From the cell containing the given text, extract its center point as [x, y] coordinate. 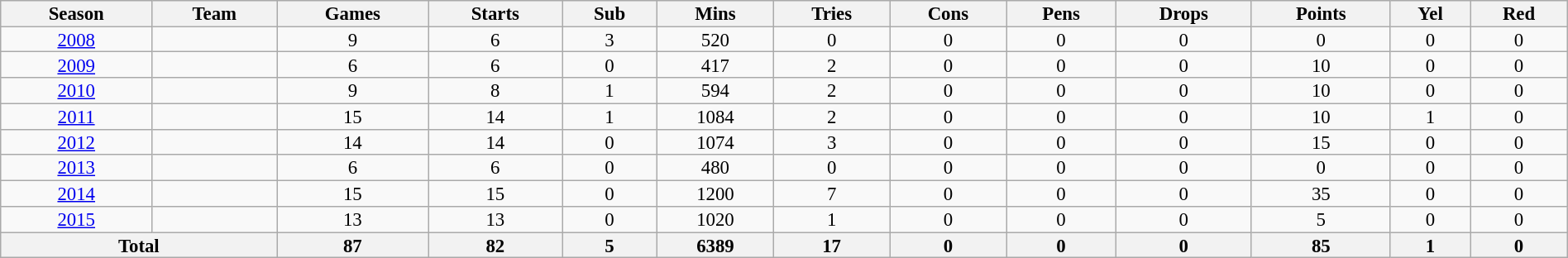
594 [715, 91]
8 [495, 91]
87 [352, 245]
1074 [715, 142]
1020 [715, 220]
Starts [495, 13]
2013 [76, 169]
35 [1321, 193]
2012 [76, 142]
Season [76, 13]
Red [1518, 13]
Sub [610, 13]
82 [495, 245]
Games [352, 13]
520 [715, 40]
6389 [715, 245]
Mins [715, 13]
7 [832, 193]
Tries [832, 13]
Yel [1430, 13]
Pens [1061, 13]
2009 [76, 64]
85 [1321, 245]
2008 [76, 40]
17 [832, 245]
417 [715, 64]
1084 [715, 116]
Cons [948, 13]
Team [215, 13]
480 [715, 169]
2011 [76, 116]
2015 [76, 220]
2010 [76, 91]
Points [1321, 13]
2014 [76, 193]
Drops [1183, 13]
1200 [715, 193]
Total [139, 245]
